Identify which cell holds the provided text, then report its [X, Y] central coordinate. 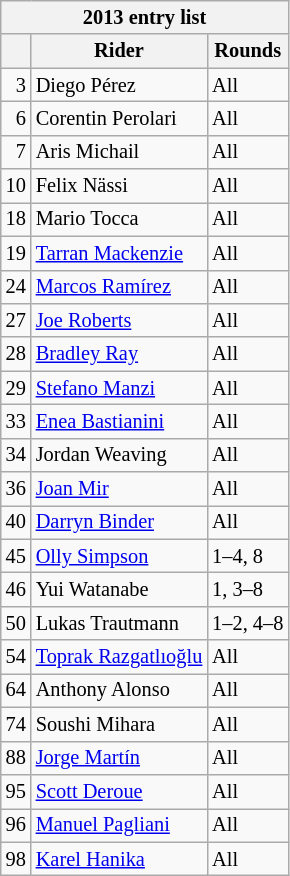
95 [16, 791]
Yui Watanabe [119, 589]
74 [16, 724]
36 [16, 489]
33 [16, 421]
10 [16, 186]
Corentin Perolari [119, 118]
Diego Pérez [119, 85]
29 [16, 388]
98 [16, 859]
Karel Hanika [119, 859]
50 [16, 623]
96 [16, 825]
Scott Deroue [119, 791]
Aris Michail [119, 152]
88 [16, 758]
Anthony Alonso [119, 690]
Olly Simpson [119, 556]
45 [16, 556]
19 [16, 253]
6 [16, 118]
7 [16, 152]
Toprak Razgatlıoğlu [119, 657]
Joan Mir [119, 489]
64 [16, 690]
Felix Nässi [119, 186]
18 [16, 219]
Lukas Trautmann [119, 623]
40 [16, 522]
Tarran Mackenzie [119, 253]
Manuel Pagliani [119, 825]
Bradley Ray [119, 354]
Enea Bastianini [119, 421]
Rider [119, 51]
Darryn Binder [119, 522]
Joe Roberts [119, 320]
34 [16, 455]
Stefano Manzi [119, 388]
2013 entry list [144, 17]
1–4, 8 [248, 556]
Soushi Mihara [119, 724]
3 [16, 85]
Rounds [248, 51]
24 [16, 287]
46 [16, 589]
Jorge Martín [119, 758]
Jordan Weaving [119, 455]
1–2, 4–8 [248, 623]
27 [16, 320]
1, 3–8 [248, 589]
54 [16, 657]
Marcos Ramírez [119, 287]
28 [16, 354]
Mario Tocca [119, 219]
